Extract the (x, y) coordinate from the center of the cell holding the provided text.  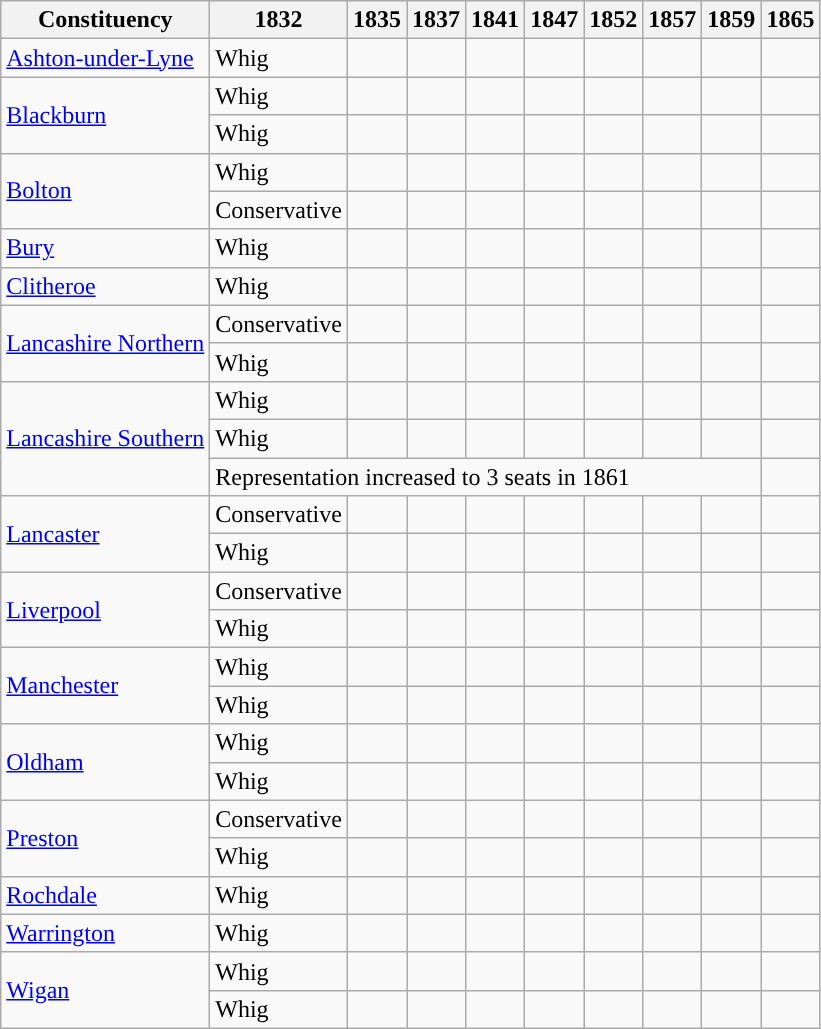
Clitheroe (106, 286)
1857 (672, 20)
Representation increased to 3 seats in 1861 (486, 477)
1865 (790, 20)
Manchester (106, 686)
1832 (279, 20)
Warrington (106, 933)
Bolton (106, 191)
Lancashire Southern (106, 438)
Rochdale (106, 895)
Bury (106, 248)
1847 (554, 20)
1837 (436, 20)
Ashton-under-Lyne (106, 58)
Constituency (106, 20)
1841 (496, 20)
Oldham (106, 762)
1835 (376, 20)
Liverpool (106, 610)
Lancashire Northern (106, 343)
Wigan (106, 990)
Blackburn (106, 115)
1852 (614, 20)
Preston (106, 838)
Lancaster (106, 534)
1859 (732, 20)
